Search for the cell housing the specified text and yield its (x, y) center coordinate. 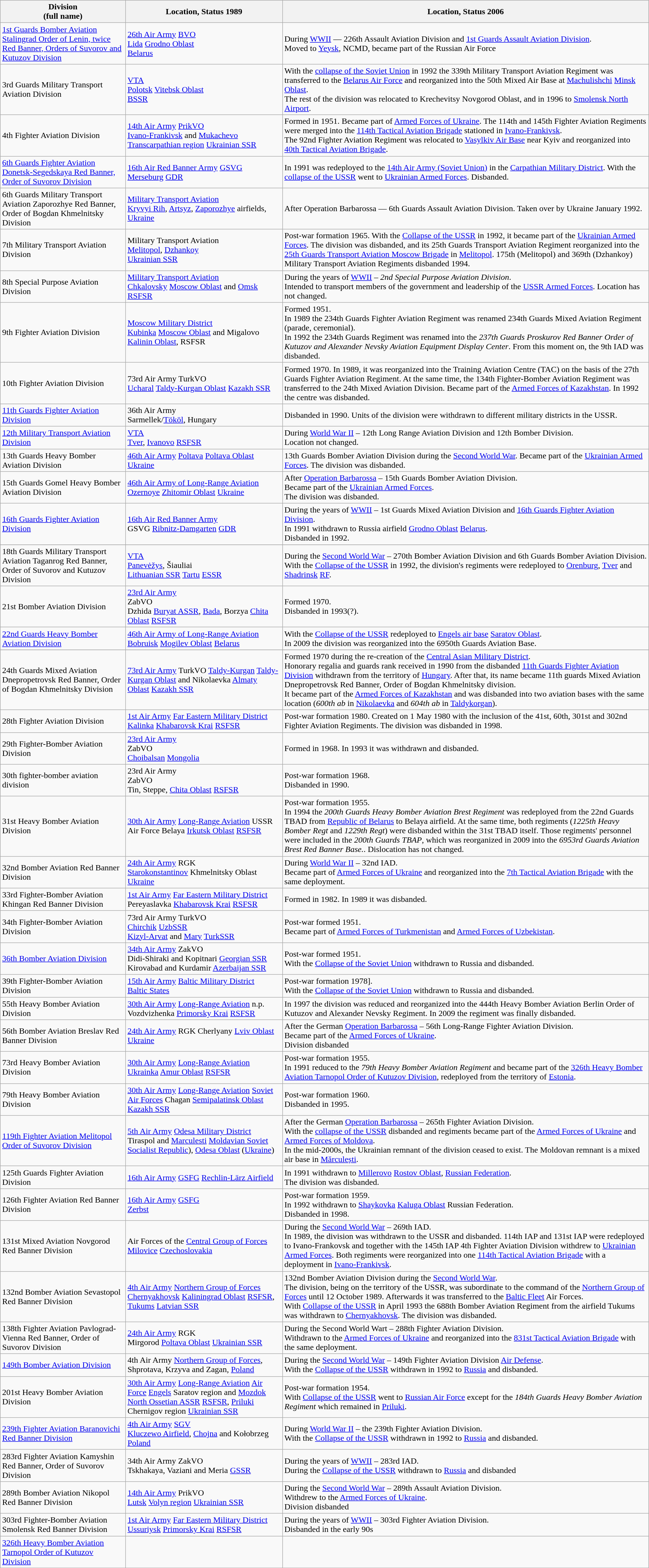
11th Guards Fighter Aviation Division (63, 415)
36th Bomber Aviation Division (63, 958)
13th Guards Heavy Bomber Aviation Division (63, 460)
46th Air Army of Long-Range Aviation Bobruisk Mogilev Oblast Belarus (204, 639)
32nd Bomber Aviation Red Banner Division (63, 872)
125th Guards Fighter Aviation Division (63, 1178)
131st Mixed Aviation Novgorod Red Banner Division (63, 1246)
289th Bomber Aviation Nikopol Red Banner Division (63, 1497)
56th Bomber Aviation Breslav Red Banner Division (63, 1036)
16th Air Red Banner ArmyGSVG Ribnitz-Damgarten GDR (204, 524)
16th Air Army GSFG Rechlin-Lärz Airfield (204, 1178)
Post-war formed 1951.With the Collapse of the Soviet Union withdrawn to Russia and disbanded. (466, 958)
30th Air Army Long-Range Aviation Air Force Engels Saratov region and Mozdok North Ossetian ASSR RSFSR, Priluki Chernigov region Ukrainian SSR (204, 1397)
Air Forces of the Central Group of ForcesMilovice Czechoslovakia (204, 1246)
326th Heavy Bomber Aviation Tarnopol Order of Kutuzov Division (63, 1552)
14th Air Army PrikVOIvano-Frankivsk and Mukachevo Transcarpathian region Ukrainian SSR (204, 135)
30th Air Army Long-Range Aviation n.p. Vozdvizhenka Primorsky Krai RSFSR (204, 1008)
1st Air Army Far Eastern Military DistrictUssuriysk Primorsky Krai RSFSR (204, 1524)
13th Guards Bomber Aviation Division during the Second World War. Became part of the Ukrainian Armed Forces. The division was disbanded. (466, 460)
9th Fighter Aviation Division (63, 332)
Division(full name) (63, 12)
55th Heavy Bomber Aviation Division (63, 1008)
1st Air Army Far Eastern Military DistrictPereyaslavka Khabarovsk Krai RSFSR (204, 899)
4th Air Army SGVKluczewo Airfield, Chojna and KołobrzegPoland (204, 1433)
18th Guards Military Transport Aviation Taganrog Red Banner, Order of Suvorov and Kutuzov Division (63, 565)
6th Guards Military Transport Aviation Zaporozhye Red Banner, Order of Bogdan Khmelnitsky Division (63, 209)
46th Air Army of Long-Range Aviation Ozernoye Zhitomir Oblast Ukraine (204, 488)
4th Air Army Northern Group of Forces Chernyakhovsk Kaliningrad Oblast RSFSR, Tukums Latvian SSR (204, 1296)
30th fighter-bomber aviation division (63, 780)
7th Military Transport Aviation Division (63, 250)
Formed in 1982. In 1989 it was disbanded. (466, 899)
5th Air Army Odesa Military DistrictTiraspol and Marculesti Moldavian Soviet Socialist Republic), Odesa Oblast (Ukraine) (204, 1141)
39th Fighter-Bomber Aviation Division (63, 985)
24th Air Army RGKStarokonstantinov Khmelnitsky OblastUkraine (204, 872)
138th Fighter Aviation Pavlograd-Vienna Red Banner, Order of Suvorov Division (63, 1338)
34th Air Army ZakVOTskhakaya, Vaziani and Meria GSSR (204, 1465)
Post-war formation 1968.Disbanded in 1990. (466, 780)
Post-war formation 1978].With the Collapse of the Soviet Union withdrawn to Russia and disbanded. (466, 985)
4th Fighter Aviation Division (63, 135)
73rd Air Army TurkVOChirchik UzbSSRKizyl-Arvat and Mary TurkSSR (204, 927)
10th Fighter Aviation Division (63, 383)
126th Fighter Aviation Red Banner Division (63, 1205)
14th Air Army PrikVOLutsk Volyn region Ukrainian SSR (204, 1497)
149th Bomber Aviation Division (63, 1365)
119th Fighter Aviation Melitopol Order of Suvorov Division (63, 1141)
Formed 1970.Disbanded in 1993(?). (466, 607)
VTATver, Ivanovo RSFSR (204, 438)
Location, Status 2006 (466, 12)
8th Special Purpose Aviation Division (63, 286)
23rd Air ArmyZabVOTin, Steppe, Chita Oblast RSFSR (204, 780)
30th Air Army Long-Range Aviation USSR Air Force Belaya Irkutsk Oblast RSFSR (204, 826)
22nd Guards Heavy Bomber Aviation Division (63, 639)
Disbanded in 1990. Units of the division were withdrawn to different military districts in the USSR. (466, 415)
24th Air Army RGK Cherlyany Lviv Oblast Ukraine (204, 1036)
30th Air Army Long-Range Aviation Ukrainka Amur Oblast RSFSR (204, 1068)
Military Transport AviationChkalovsky Moscow Oblast and OmskRSFSR (204, 286)
3rd Guards Military Transport Aviation Division (63, 89)
73rd Heavy Bomber Aviation Division (63, 1068)
15th Guards Gomel Heavy Bomber Aviation Division (63, 488)
283rd Fighter Aviation Kamyshin Red Banner, Order of Suvorov Division (63, 1465)
1st Air Army Far Eastern Military District Kalinka Khabarovsk Krai RSFSR (204, 721)
After the German Operation Barbarossa – 56th Long-Range Fighter Aviation Division.Became part of the Armed Forces of Ukraine.Division disbanded (466, 1036)
33rd Fighter-Bomber Aviation Khingan Red Banner Division (63, 899)
24th Guards Mixed Aviation Dnepropetrovsk Red Banner, Order of Bogdan Khmelnitsky Division (63, 680)
31st Heavy Bomber Aviation Division (63, 826)
16th Guards Fighter Aviation Division (63, 524)
During World War II – 12th Long Range Aviation Division and 12th Bomber Division.Location not changed. (466, 438)
Formed in 1968. In 1993 it was withdrawn and disbanded. (466, 748)
132nd Bomber Aviation Sevastopol Red Banner Division (63, 1296)
73rd Air Army TurkVO Taldy-Kurgan Taldy-Kurgan Oblast and Nikolaevka Almaty Oblast Kazakh SSR (204, 680)
VTAPanevėžys, ŠiauliaiLithuanian SSR Tartu ESSR (204, 565)
Post-war formation 1959.In 1992 withdrawn to Shaykovka Kaluga Oblast Russian Federation.Disbanded in 1998. (466, 1205)
23rd Air ArmyZabVOChoibalsan Mongolia (204, 748)
29th Fighter-Bomber Aviation Division (63, 748)
4th Air Army Northern Group of Forces, Shprotava, Krzyva and Zagan, Poland (204, 1365)
34th Fighter-Bomber Aviation Division (63, 927)
Post-war formed 1951.Became part of Armed Forces of Turkmenistan and Armed Forces of Uzbekistan. (466, 927)
During WWII — 226th Assault Aviation Division and 1st Guards Assault Aviation Division.Moved to Yeysk, NCMD, became part of the Russian Air Force (466, 44)
26th Air Army BVOLida Grodno OblastBelarus (204, 44)
After Operation Barbarossa — 6th Guards Assault Aviation Division. Taken over by Ukraine January 1992. (466, 209)
12th Military Transport Aviation Division (63, 438)
34th Air Army ZakVODidi-Shiraki and Kopitnari Georgian SSR Kirovabad and Kurdamir Azerbaijan SSR (204, 958)
30th Air Army Long-Range Aviation Soviet Air Forces Chagan Semipalatinsk Oblast Kazakh SSR (204, 1100)
During the years of WWII – 303rd Fighter Aviation Division.Disbanded in the early 90s (466, 1524)
VTA Polotsk Vitebsk OblastBSSR (204, 89)
Location, Status 1989 (204, 12)
During the Second World War – 149th Fighter Aviation Division Air Defense.With the Collapse of the USSR withdrawn in 1992 to Russia and disbanded. (466, 1365)
303rd Fighter-Bomber Aviation Smolensk Red Banner Division (63, 1524)
239th Fighter Aviation Baranovichi Red Banner Division (63, 1433)
6th Guards Fighter Aviation Donetsk-Segedskaya Red Banner, Order of Suvorov Division (63, 172)
During the Second World War – 289th Assault Aviation Division.Withdrew to the Armed Forces of Ukraine.Division disbanded (466, 1497)
Moscow Military DistrictKubinka Moscow Oblast and Migalovo Kalinin Oblast, RSFSR (204, 332)
16th Air Red Banner Army GSVGMerseburg GDR (204, 172)
During World War II – the 239th Fighter Aviation Division.With the Collapse of the USSR withdrawn in 1992 to Russia and disbanded. (466, 1433)
In 1991 withdrawn to Millerovo Rostov Oblast, Russian Federation.The division was disbanded. (466, 1178)
21st Bomber Aviation Division (63, 607)
During the years of WWII – 283rd IAD.During the Collapse of the USSR withdrawn to Russia and disbanded (466, 1465)
Military Transport AviationKryvyi Rih, Artsyz, Zaporozhye airfields, Ukraine (204, 209)
15th Air Army Baltic Military DistrictBaltic States (204, 985)
24th Air Army RGKMirgorod Poltava Oblast Ukrainian SSR (204, 1338)
Military Transport AviationMelitopol, DzhankoyUkrainian SSR (204, 250)
73rd Air Army TurkVOUcharal Taldy-Kurgan Oblast Kazakh SSR (204, 383)
28th Fighter Aviation Division (63, 721)
16th Air Army GSFGZerbst (204, 1205)
46th Air Army Poltava Poltava Oblast Ukraine (204, 460)
23rd Air ArmyZabVODzhida Buryat ASSR, Bada, Borzya Chita Oblast RSFSR (204, 607)
79th Heavy Bomber Aviation Division (63, 1100)
After Operation Barbarossa – 15th Guards Bomber Aviation Division. Became part of the Ukrainian Armed Forces.The division was disbanded. (466, 488)
Post-war formation 1960. Disbanded in 1995. (466, 1100)
36th Air Army Sarmellek/Tököl, Hungary (204, 415)
201st Heavy Bomber Aviation Division (63, 1397)
1st Guards Bomber Aviation Stalingrad Order of Lenin, twice Red Banner, Orders of Suvorov and Kutuzov Division (63, 44)
